Provide the [X, Y] coordinate of the cell's center where the given text is located.  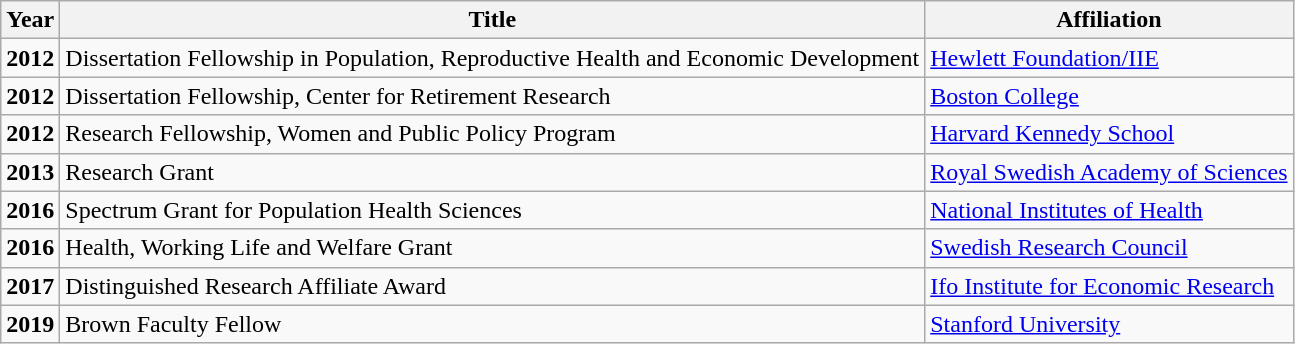
Brown Faculty Fellow [492, 324]
Hewlett Foundation/IIE [1109, 58]
Distinguished Research Affiliate Award [492, 286]
National Institutes of Health [1109, 210]
Dissertation Fellowship, Center for Retirement Research [492, 96]
Boston College [1109, 96]
Year [30, 20]
Dissertation Fellowship in Population, Reproductive Health and Economic Development [492, 58]
2019 [30, 324]
Spectrum Grant for Population Health Sciences [492, 210]
Affiliation [1109, 20]
Royal Swedish Academy of Sciences [1109, 172]
Harvard Kennedy School [1109, 134]
2013 [30, 172]
Research Grant [492, 172]
Stanford University [1109, 324]
Title [492, 20]
Swedish Research Council [1109, 248]
2017 [30, 286]
Ifo Institute for Economic Research [1109, 286]
Health, Working Life and Welfare Grant [492, 248]
Research Fellowship, Women and Public Policy Program [492, 134]
